From the cell containing the given text, extract its center point as (X, Y) coordinate. 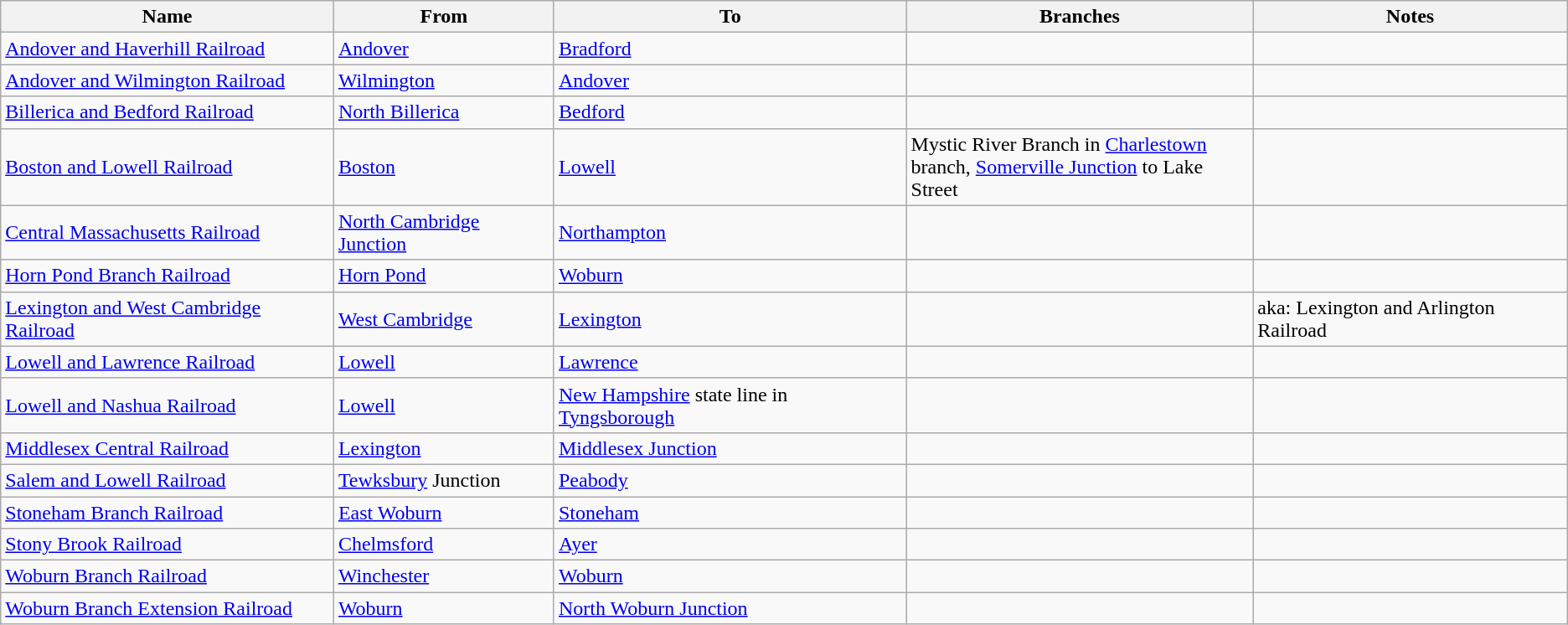
East Woburn (444, 512)
Andover and Haverhill Railroad (168, 49)
North Woburn Junction (730, 608)
Central Massachusetts Railroad (168, 233)
Northampton (730, 233)
Name (168, 17)
North Billerica (444, 112)
Lowell and Lawrence Railroad (168, 362)
Bradford (730, 49)
Middlesex Junction (730, 448)
aka: Lexington and Arlington Railroad (1411, 318)
West Cambridge (444, 318)
Stony Brook Railroad (168, 545)
North Cambridge Junction (444, 233)
Chelmsford (444, 545)
Notes (1411, 17)
Tewksbury Junction (444, 480)
Lawrence (730, 362)
Branches (1080, 17)
Andover and Wilmington Railroad (168, 80)
Horn Pond (444, 276)
Woburn Branch Railroad (168, 576)
Stoneham (730, 512)
Winchester (444, 576)
Boston (444, 167)
Bedford (730, 112)
Stoneham Branch Railroad (168, 512)
Ayer (730, 545)
Boston and Lowell Railroad (168, 167)
Salem and Lowell Railroad (168, 480)
Middlesex Central Railroad (168, 448)
To (730, 17)
Horn Pond Branch Railroad (168, 276)
Lowell and Nashua Railroad (168, 405)
Billerica and Bedford Railroad (168, 112)
Wilmington (444, 80)
Woburn Branch Extension Railroad (168, 608)
Peabody (730, 480)
New Hampshire state line in Tyngsborough (730, 405)
From (444, 17)
Lexington and West Cambridge Railroad (168, 318)
Mystic River Branch in Charlestownbranch, Somerville Junction to Lake Street (1080, 167)
